Output the (x, y) coordinate of the center of the cell containing the given text.  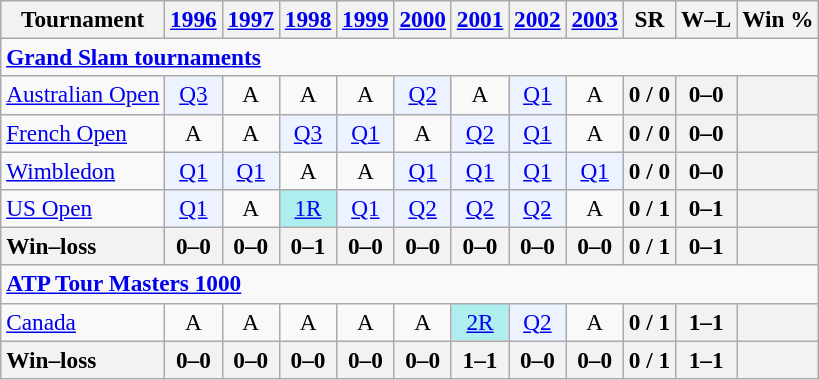
2003 (594, 19)
Wimbledon (83, 170)
2002 (538, 19)
SR (649, 19)
US Open (83, 208)
1997 (250, 19)
W–L (706, 19)
2R (480, 322)
1R (308, 208)
Australian Open (83, 95)
Grand Slam tournaments (410, 57)
Win % (778, 19)
Canada (83, 322)
Tournament (83, 19)
ATP Tour Masters 1000 (410, 284)
2001 (480, 19)
French Open (83, 133)
1999 (366, 19)
1998 (308, 19)
2000 (422, 19)
1996 (194, 19)
